Detect which cell encompasses the target text, then output its (X, Y) center coordinate. 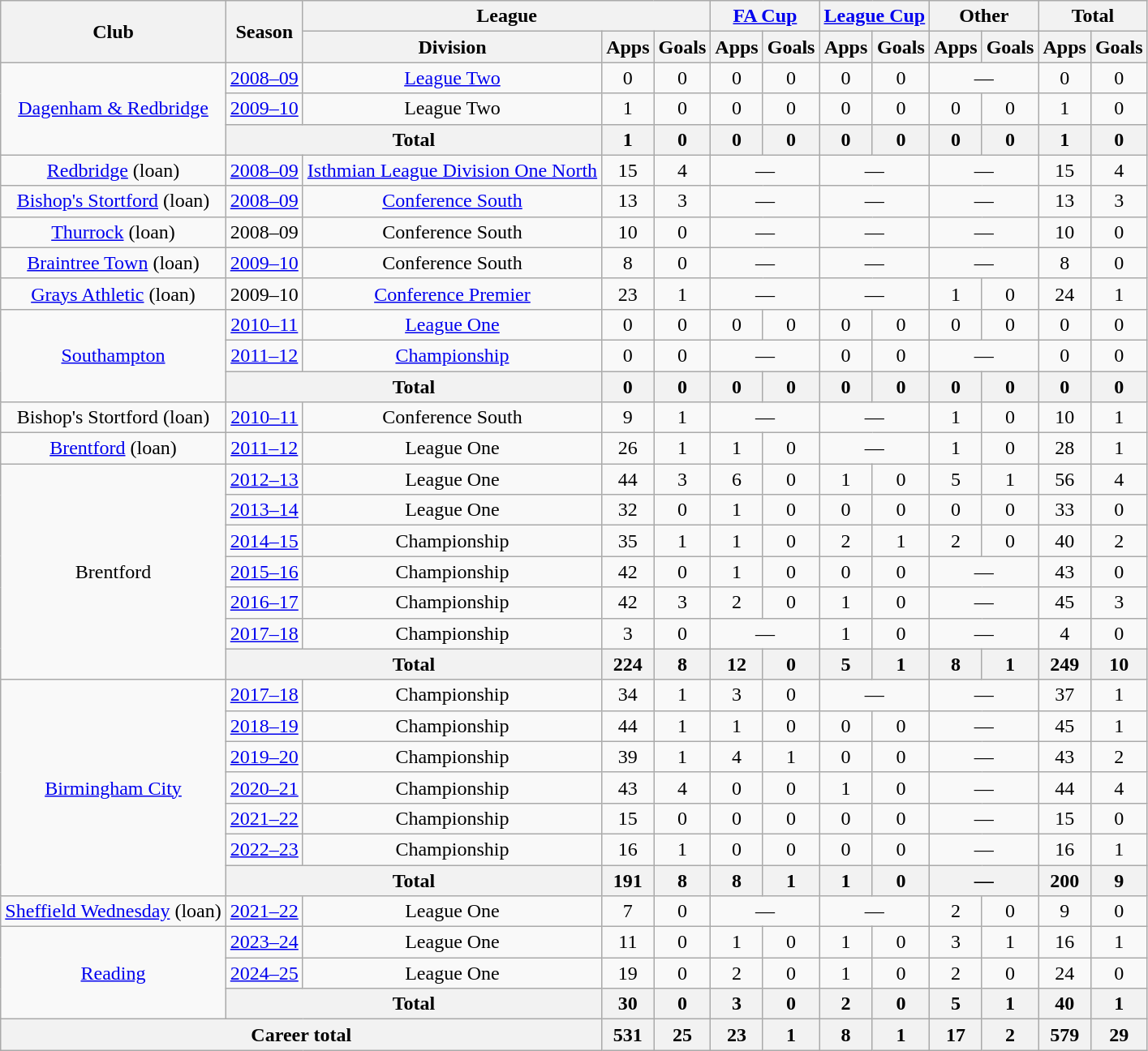
2020–21 (264, 787)
Reading (114, 973)
19 (628, 973)
Season (264, 32)
26 (628, 448)
Grays Athletic (loan) (114, 294)
200 (1064, 880)
2019–20 (264, 757)
30 (628, 1004)
35 (628, 541)
249 (1064, 664)
League (506, 16)
Career total (302, 1035)
Conference Premier (452, 294)
Sheffield Wednesday (loan) (114, 912)
Dagenham & Redbridge (114, 109)
Southampton (114, 355)
34 (628, 695)
2022–23 (264, 849)
191 (628, 880)
29 (1119, 1035)
Birmingham City (114, 787)
Brentford (114, 572)
Redbridge (loan) (114, 170)
224 (628, 664)
12 (737, 664)
11 (628, 942)
2024–25 (264, 973)
28 (1064, 448)
579 (1064, 1035)
37 (1064, 695)
2023–24 (264, 942)
League Cup (875, 16)
2016–17 (264, 603)
Braintree Town (loan) (114, 263)
32 (628, 510)
39 (628, 757)
FA Cup (765, 16)
56 (1064, 479)
7 (628, 912)
Thurrock (loan) (114, 232)
Division (452, 47)
25 (682, 1035)
Brentford (loan) (114, 448)
Isthmian League Division One North (452, 170)
33 (1064, 510)
Club (114, 32)
17 (956, 1035)
2012–13 (264, 479)
2013–14 (264, 510)
531 (628, 1035)
2018–19 (264, 726)
Other (984, 16)
6 (737, 479)
2015–16 (264, 572)
2014–15 (264, 541)
